Provide the (x, y) coordinate of the cell's center where the given text is located.  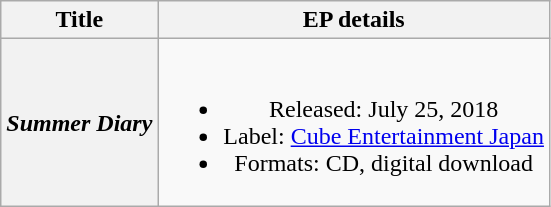
Summer Diary (80, 122)
Title (80, 20)
EP details (354, 20)
Released: July 25, 2018 Label: Cube Entertainment JapanFormats: CD, digital download (354, 122)
